For the text-containing cell, return its midpoint in [x, y] coordinate format. 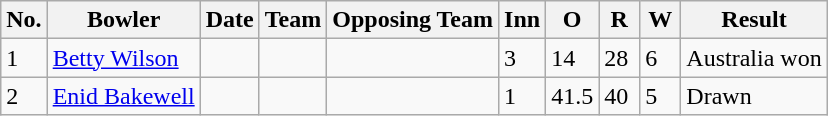
5 [660, 96]
28 [620, 58]
6 [660, 58]
R [620, 20]
Opposing Team [413, 20]
Date [230, 20]
Team [293, 20]
O [572, 20]
2 [24, 96]
41.5 [572, 96]
Betty Wilson [124, 58]
3 [522, 58]
Result [754, 20]
Australia won [754, 58]
No. [24, 20]
14 [572, 58]
Enid Bakewell [124, 96]
Inn [522, 20]
W [660, 20]
40 [620, 96]
Bowler [124, 20]
Drawn [754, 96]
